Output the (X, Y) coordinate of the center of the cell containing the given text.  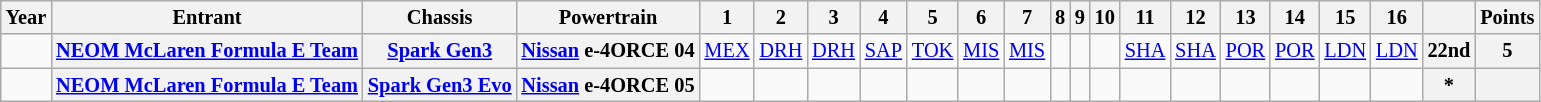
SAP (884, 51)
Spark Gen3 Evo (440, 85)
9 (1080, 17)
16 (1397, 17)
Nissan e-4ORCE 04 (608, 51)
TOK (932, 51)
22nd (1450, 51)
Points (1507, 17)
Powertrain (608, 17)
2 (780, 17)
1 (726, 17)
Spark Gen3 (440, 51)
8 (1060, 17)
Nissan e-4ORCE 05 (608, 85)
3 (834, 17)
14 (1294, 17)
Chassis (440, 17)
MEX (726, 51)
7 (1027, 17)
Entrant (207, 17)
4 (884, 17)
10 (1105, 17)
Year (26, 17)
6 (981, 17)
13 (1246, 17)
12 (1195, 17)
15 (1345, 17)
* (1450, 85)
11 (1145, 17)
